For the text-containing cell, return its midpoint in (X, Y) coordinate format. 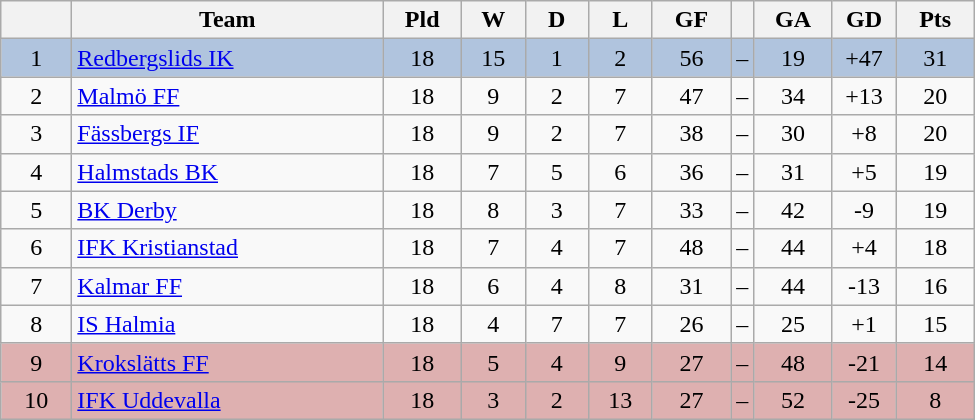
10 (36, 400)
Kalmar FF (228, 286)
+47 (864, 58)
Krokslätts FF (228, 362)
+8 (864, 134)
+5 (864, 172)
Pld (422, 20)
-13 (864, 286)
33 (692, 210)
14 (936, 362)
+1 (864, 324)
+4 (864, 248)
L (621, 20)
GF (692, 20)
34 (794, 96)
GA (794, 20)
25 (794, 324)
-25 (864, 400)
42 (794, 210)
47 (692, 96)
Fässbergs IF (228, 134)
D (557, 20)
IFK Kristianstad (228, 248)
Malmö FF (228, 96)
16 (936, 286)
36 (692, 172)
13 (621, 400)
IFK Uddevalla (228, 400)
Pts (936, 20)
-9 (864, 210)
IS Halmia (228, 324)
Halmstads BK (228, 172)
30 (794, 134)
Redbergslids IK (228, 58)
W (493, 20)
+13 (864, 96)
26 (692, 324)
38 (692, 134)
Team (228, 20)
52 (794, 400)
-21 (864, 362)
GD (864, 20)
56 (692, 58)
BK Derby (228, 210)
